Search for the cell housing the specified text and yield its (X, Y) center coordinate. 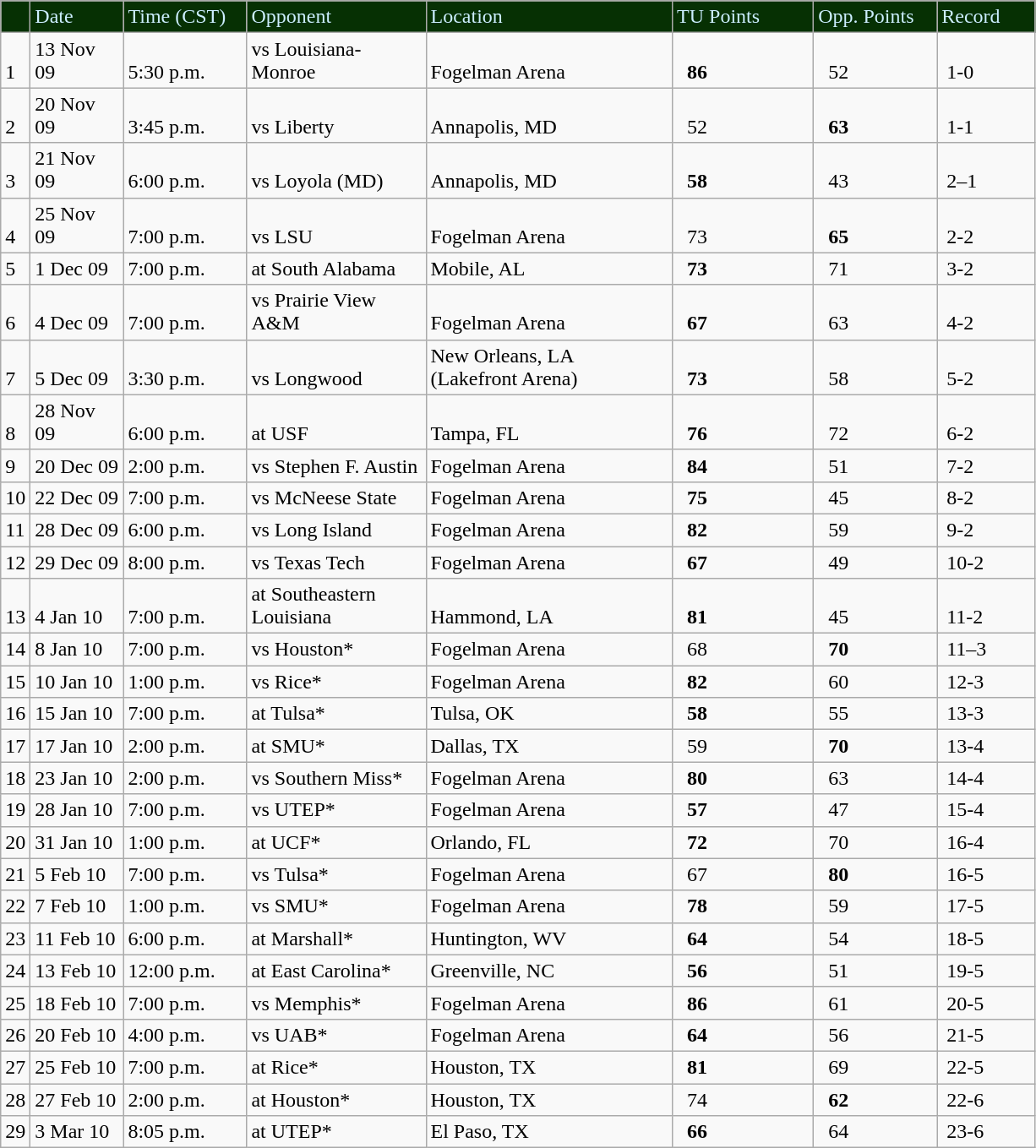
Date (77, 17)
47 (875, 810)
1-1 (986, 115)
25 Feb 10 (77, 1067)
13-4 (986, 746)
4 (15, 225)
3 Mar 10 (77, 1132)
2–1 (986, 171)
7 (15, 367)
10 Jan 10 (77, 682)
62 (875, 1099)
3-2 (986, 269)
49 (875, 562)
8:05 p.m. (185, 1132)
New Orleans, LA(Lakefront Arena) (549, 367)
13-3 (986, 714)
Location (549, 17)
76 (744, 422)
55 (875, 714)
Tampa, FL (549, 422)
4:00 p.m. (185, 1035)
4 Jan 10 (77, 607)
vs Houston* (336, 650)
29 (15, 1132)
16 (15, 714)
Time (CST) (185, 17)
Mobile, AL (549, 269)
11–3 (986, 650)
5-2 (986, 367)
15 Jan 10 (77, 714)
25 Nov 09 (77, 225)
vs Memphis* (336, 1003)
21 Nov 09 (77, 171)
19-5 (986, 971)
22 (15, 906)
at SMU* (336, 746)
5:30 p.m. (185, 61)
5 (15, 269)
19 (15, 810)
14-4 (986, 778)
10 (15, 498)
at USF (336, 422)
75 (744, 498)
18 Feb 10 (77, 1003)
20 Nov 09 (77, 115)
69 (875, 1067)
2-2 (986, 225)
54 (875, 939)
3:45 p.m. (185, 115)
2 (15, 115)
6-2 (986, 422)
at UTEP* (336, 1132)
Orlando, FL (549, 842)
16-5 (986, 874)
1 (15, 61)
El Paso, TX (549, 1132)
vs Rice* (336, 682)
15-4 (986, 810)
4-2 (986, 313)
24 (15, 971)
13 Feb 10 (77, 971)
28 Jan 10 (77, 810)
65 (875, 225)
1-0 (986, 61)
26 (15, 1035)
5 Feb 10 (77, 874)
vs Stephen F. Austin (336, 465)
13 Nov 09 (77, 61)
28 Nov 09 (77, 422)
74 (744, 1099)
1 Dec 09 (77, 269)
8 (15, 422)
at Southeastern Louisiana (336, 607)
at Marshall* (336, 939)
TU Points (744, 17)
21 (15, 874)
71 (875, 269)
Opponent (336, 17)
61 (875, 1003)
at Tulsa* (336, 714)
6 (15, 313)
5 Dec 09 (77, 367)
9-2 (986, 530)
7 Feb 10 (77, 906)
13 (15, 607)
vs Longwood (336, 367)
12-3 (986, 682)
20 Dec 09 (77, 465)
29 Dec 09 (77, 562)
Huntington, WV (549, 939)
11-2 (986, 607)
10-2 (986, 562)
7-2 (986, 465)
3 (15, 171)
9 (15, 465)
14 (15, 650)
3:30 p.m. (185, 367)
20 (15, 842)
23 Jan 10 (77, 778)
23-6 (986, 1132)
vs Liberty (336, 115)
Opp. Points (875, 17)
vs Long Island (336, 530)
78 (744, 906)
vs Southern Miss* (336, 778)
17 (15, 746)
31 Jan 10 (77, 842)
at Houston* (336, 1099)
vs Loyola (MD) (336, 171)
17-5 (986, 906)
23 (15, 939)
vs McNeese State (336, 498)
28 (15, 1099)
vs Louisiana-Monroe (336, 61)
Record (986, 17)
8-2 (986, 498)
28 Dec 09 (77, 530)
25 (15, 1003)
27 Feb 10 (77, 1099)
66 (744, 1132)
43 (875, 171)
11 Feb 10 (77, 939)
21-5 (986, 1035)
18 (15, 778)
Hammond, LA (549, 607)
8 Jan 10 (77, 650)
vs Prairie View A&M (336, 313)
15 (15, 682)
11 (15, 530)
18-5 (986, 939)
68 (744, 650)
at Rice* (336, 1067)
22-6 (986, 1099)
8:00 p.m. (185, 562)
vs UAB* (336, 1035)
20-5 (986, 1003)
at UCF* (336, 842)
vs LSU (336, 225)
84 (744, 465)
Tulsa, OK (549, 714)
16-4 (986, 842)
vs Texas Tech (336, 562)
60 (875, 682)
22-5 (986, 1067)
at East Carolina* (336, 971)
27 (15, 1067)
Dallas, TX (549, 746)
12 (15, 562)
at South Alabama (336, 269)
Greenville, NC (549, 971)
4 Dec 09 (77, 313)
20 Feb 10 (77, 1035)
22 Dec 09 (77, 498)
17 Jan 10 (77, 746)
vs SMU* (336, 906)
57 (744, 810)
12:00 p.m. (185, 971)
vs UTEP* (336, 810)
vs Tulsa* (336, 874)
